Output the [x, y] coordinate of the center of the cell containing the given text.  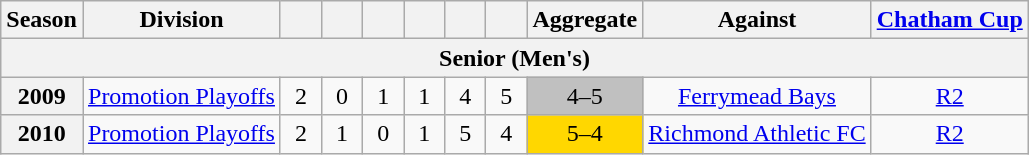
2009 [42, 96]
Aggregate [585, 20]
Richmond Athletic FC [757, 134]
Season [42, 20]
2010 [42, 134]
5–4 [585, 134]
Division [181, 20]
Against [757, 20]
Ferrymead Bays [757, 96]
Senior (Men's) [515, 58]
4–5 [585, 96]
Chatham Cup [950, 20]
